Find where the given text appears and provide that cell's center as (X, Y) coordinate. 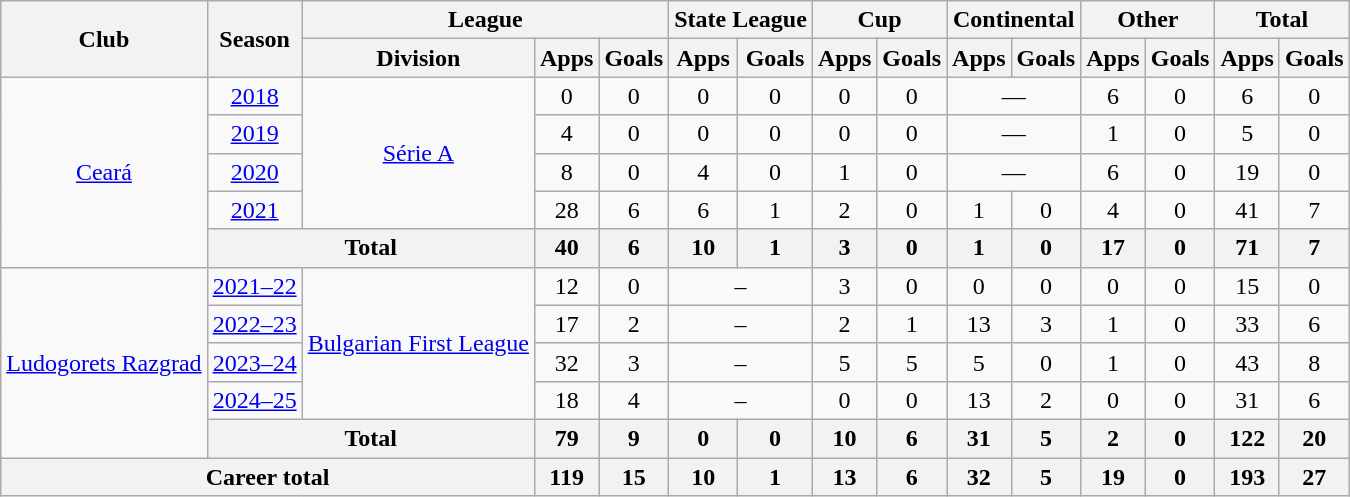
79 (566, 438)
28 (566, 210)
2020 (254, 172)
27 (1314, 477)
Career total (268, 477)
Bulgarian First League (418, 343)
2018 (254, 96)
Division (418, 58)
2023–24 (254, 362)
2024–25 (254, 400)
2019 (254, 134)
2022–23 (254, 324)
40 (566, 248)
Cup (879, 20)
193 (1247, 477)
State League (741, 20)
Ludogorets Razgrad (104, 362)
2021 (254, 210)
33 (1247, 324)
18 (566, 400)
Club (104, 39)
43 (1247, 362)
League (486, 20)
Ceará (104, 172)
41 (1247, 210)
122 (1247, 438)
Continental (1014, 20)
12 (566, 286)
20 (1314, 438)
71 (1247, 248)
Série A (418, 153)
2021–22 (254, 286)
119 (566, 477)
Other (1148, 20)
9 (634, 438)
Season (254, 39)
